Determine the [x, y] coordinate at the center of the cell enclosing the given text.  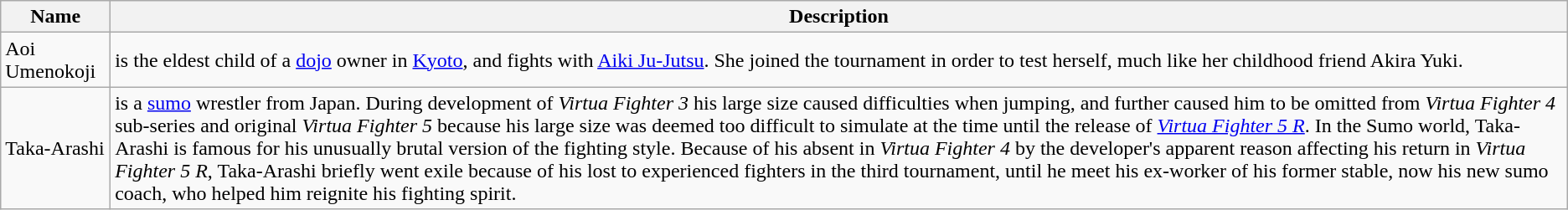
Aoi Umenokoji [55, 60]
Name [55, 17]
Description [839, 17]
Taka-Arashi [55, 148]
